Output the (X, Y) coordinate of the center of the cell containing the given text.  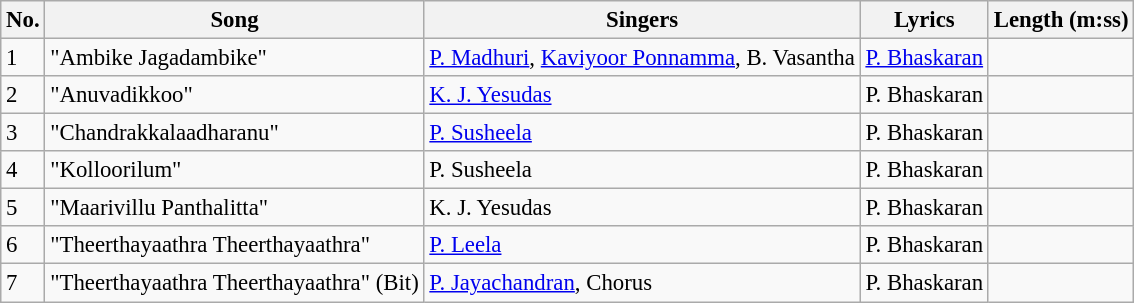
"Chandrakkalaadharanu" (234, 133)
5 (23, 208)
Lyrics (924, 20)
Song (234, 20)
3 (23, 133)
P. Madhuri, Kaviyoor Ponnamma, B. Vasantha (642, 58)
Length (m:ss) (1060, 20)
P. Leela (642, 245)
1 (23, 58)
"Maarivillu Panthalitta" (234, 208)
2 (23, 95)
4 (23, 170)
"Theerthayaathra Theerthayaathra" (Bit) (234, 283)
"Anuvadikkoo" (234, 95)
"Theerthayaathra Theerthayaathra" (234, 245)
P. Jayachandran, Chorus (642, 283)
"Ambike Jagadambike" (234, 58)
"Kolloorilum" (234, 170)
Singers (642, 20)
6 (23, 245)
No. (23, 20)
7 (23, 283)
